Scan for the cell matching the given text and deliver its (x, y) coordinate at center. 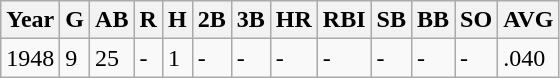
AB (112, 20)
1 (177, 58)
H (177, 20)
.040 (528, 58)
25 (112, 58)
SB (391, 20)
AVG (528, 20)
RBI (344, 20)
SO (476, 20)
BB (432, 20)
HR (294, 20)
3B (250, 20)
R (148, 20)
9 (75, 58)
1948 (30, 58)
G (75, 20)
2B (212, 20)
Year (30, 20)
